Determine the [X, Y] coordinate at the center of the cell enclosing the given text.  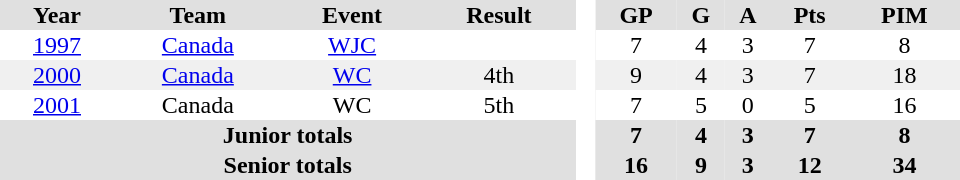
5th [500, 105]
PIM [904, 15]
2000 [57, 75]
2001 [57, 105]
WJC [352, 45]
Team [198, 15]
Junior totals [288, 135]
A [748, 15]
4th [500, 75]
Year [57, 15]
34 [904, 165]
Result [500, 15]
GP [636, 15]
Senior totals [288, 165]
0 [748, 105]
1997 [57, 45]
Event [352, 15]
18 [904, 75]
G [701, 15]
Pts [810, 15]
12 [810, 165]
